From the cell containing the given text, extract its center point as (x, y) coordinate. 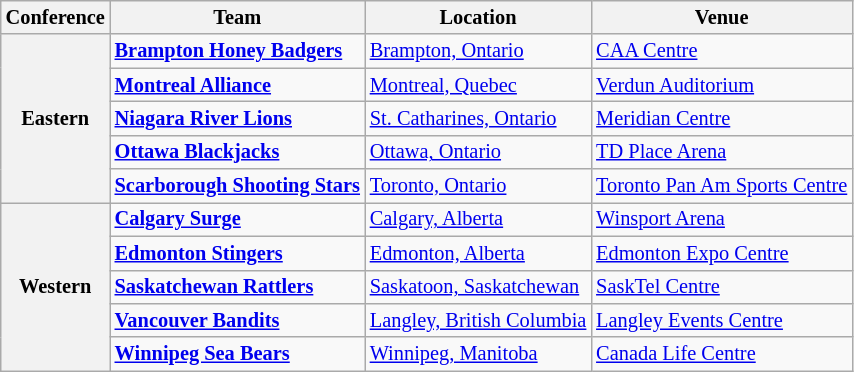
St. Catharines, Ontario (478, 118)
Western (56, 286)
Eastern (56, 118)
TD Place Arena (722, 152)
Langley, British Columbia (478, 320)
Venue (722, 17)
Conference (56, 17)
Winnipeg Sea Bears (238, 354)
Montreal, Quebec (478, 85)
Calgary, Alberta (478, 219)
Edmonton, Alberta (478, 253)
Winsport Arena (722, 219)
Edmonton Expo Centre (722, 253)
Brampton Honey Badgers (238, 51)
SaskTel Centre (722, 287)
Brampton, Ontario (478, 51)
Location (478, 17)
Verdun Auditorium (722, 85)
Vancouver Bandits (238, 320)
Calgary Surge (238, 219)
Meridian Centre (722, 118)
Montreal Alliance (238, 85)
Toronto, Ontario (478, 186)
Saskatchewan Rattlers (238, 287)
Ottawa Blackjacks (238, 152)
Toronto Pan Am Sports Centre (722, 186)
CAA Centre (722, 51)
Edmonton Stingers (238, 253)
Langley Events Centre (722, 320)
Niagara River Lions (238, 118)
Team (238, 17)
Scarborough Shooting Stars (238, 186)
Ottawa, Ontario (478, 152)
Winnipeg, Manitoba (478, 354)
Saskatoon, Saskatchewan (478, 287)
Canada Life Centre (722, 354)
